Extract the [X, Y] coordinate from the center of the cell holding the provided text.  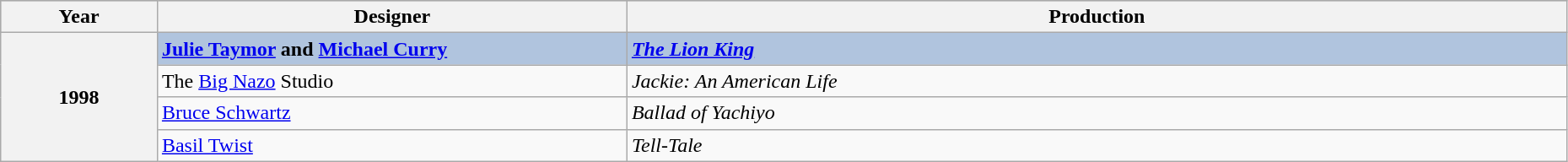
Bruce Schwartz [391, 113]
Ballad of Yachiyo [1097, 113]
1998 [79, 97]
Basil Twist [391, 145]
Julie Taymor and Michael Curry [391, 49]
Tell-Tale [1097, 145]
Production [1097, 17]
The Lion King [1097, 49]
Designer [391, 17]
Year [79, 17]
Jackie: An American Life [1097, 81]
The Big Nazo Studio [391, 81]
